Search for the cell housing the specified text and yield its (X, Y) center coordinate. 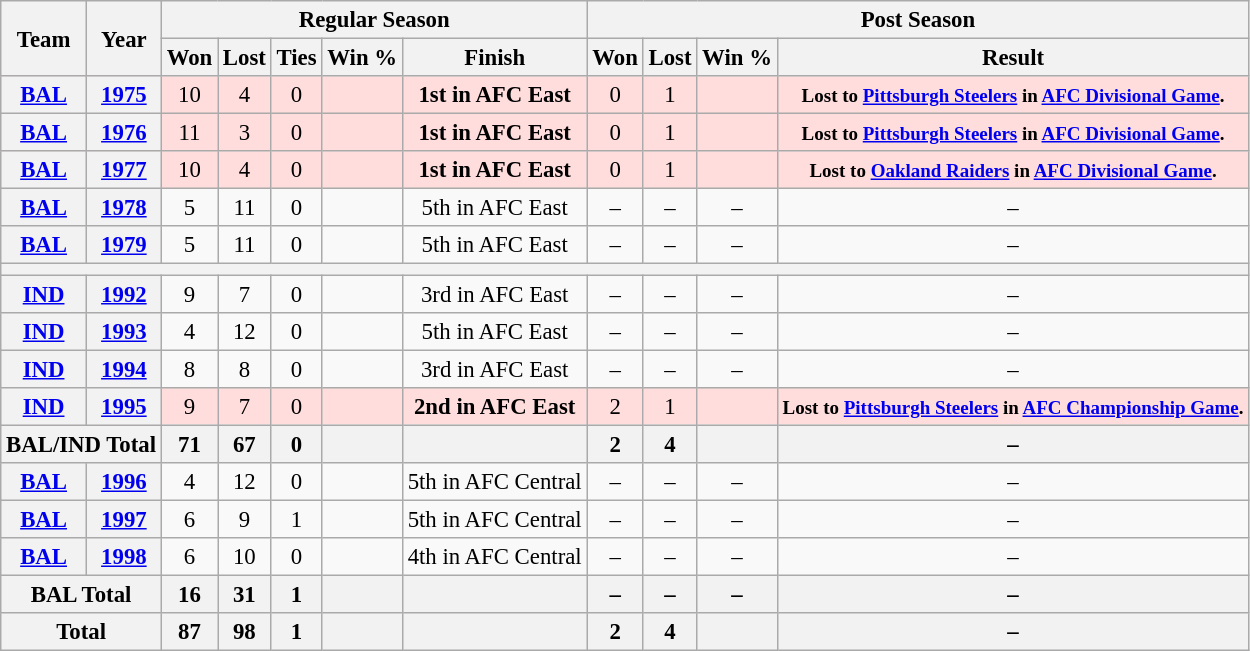
1992 (124, 294)
Ties (296, 58)
Team (44, 38)
Year (124, 38)
Regular Season (374, 20)
BAL/IND Total (82, 444)
1978 (124, 208)
Finish (494, 58)
1998 (124, 557)
Lost to Pittsburgh Steelers in AFC Championship Game. (1013, 406)
1995 (124, 406)
1993 (124, 331)
BAL Total (82, 594)
1975 (124, 95)
16 (189, 594)
4th in AFC Central (494, 557)
1996 (124, 482)
31 (245, 594)
Result (1013, 58)
1977 (124, 170)
1976 (124, 133)
1979 (124, 245)
1994 (124, 369)
Total (82, 632)
87 (189, 632)
71 (189, 444)
3 (245, 133)
Post Season (918, 20)
Lost to Oakland Raiders in AFC Divisional Game. (1013, 170)
67 (245, 444)
98 (245, 632)
1997 (124, 519)
2nd in AFC East (494, 406)
